Output the (X, Y) coordinate of the center of the cell containing the given text.  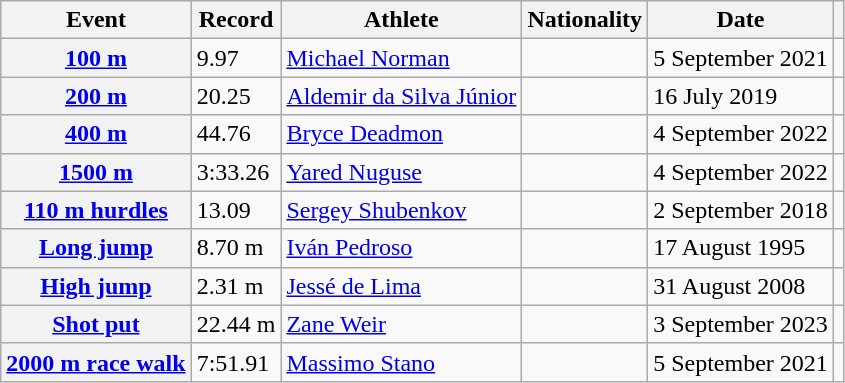
High jump (96, 286)
Michael Norman (402, 58)
20.25 (236, 96)
22.44 m (236, 324)
Long jump (96, 248)
31 August 2008 (741, 286)
3 September 2023 (741, 324)
100 m (96, 58)
400 m (96, 134)
Yared Nuguse (402, 172)
Bryce Deadmon (402, 134)
Jessé de Lima (402, 286)
110 m hurdles (96, 210)
Date (741, 20)
44.76 (236, 134)
200 m (96, 96)
Sergey Shubenkov (402, 210)
Record (236, 20)
16 July 2019 (741, 96)
9.97 (236, 58)
Aldemir da Silva Júnior (402, 96)
8.70 m (236, 248)
2000 m race walk (96, 362)
17 August 1995 (741, 248)
Athlete (402, 20)
1500 m (96, 172)
2.31 m (236, 286)
2 September 2018 (741, 210)
Event (96, 20)
3:33.26 (236, 172)
7:51.91 (236, 362)
Nationality (585, 20)
Shot put (96, 324)
Zane Weir (402, 324)
Iván Pedroso (402, 248)
13.09 (236, 210)
Massimo Stano (402, 362)
